Output the (x, y) coordinate of the center of the cell containing the given text.  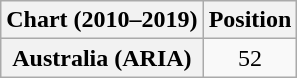
52 (250, 58)
Chart (2010–2019) (102, 20)
Australia (ARIA) (102, 58)
Position (250, 20)
